Capture the cell that displays the provided text and extract its (x, y) central coordinate. 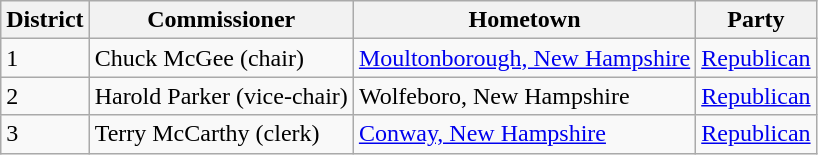
Harold Parker (vice-chair) (221, 96)
Chuck McGee (chair) (221, 58)
Moultonborough, New Hampshire (524, 58)
2 (45, 96)
3 (45, 134)
Commissioner (221, 20)
Party (756, 20)
1 (45, 58)
Conway, New Hampshire (524, 134)
Wolfeboro, New Hampshire (524, 96)
Hometown (524, 20)
District (45, 20)
Terry McCarthy (clerk) (221, 134)
